Identify which cell holds the provided text, then report its [x, y] central coordinate. 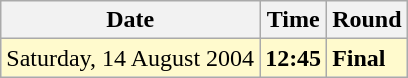
Round [367, 20]
Final [367, 58]
12:45 [294, 58]
Time [294, 20]
Date [130, 20]
Saturday, 14 August 2004 [130, 58]
